Find where the given text appears and provide that cell's center as (X, Y) coordinate. 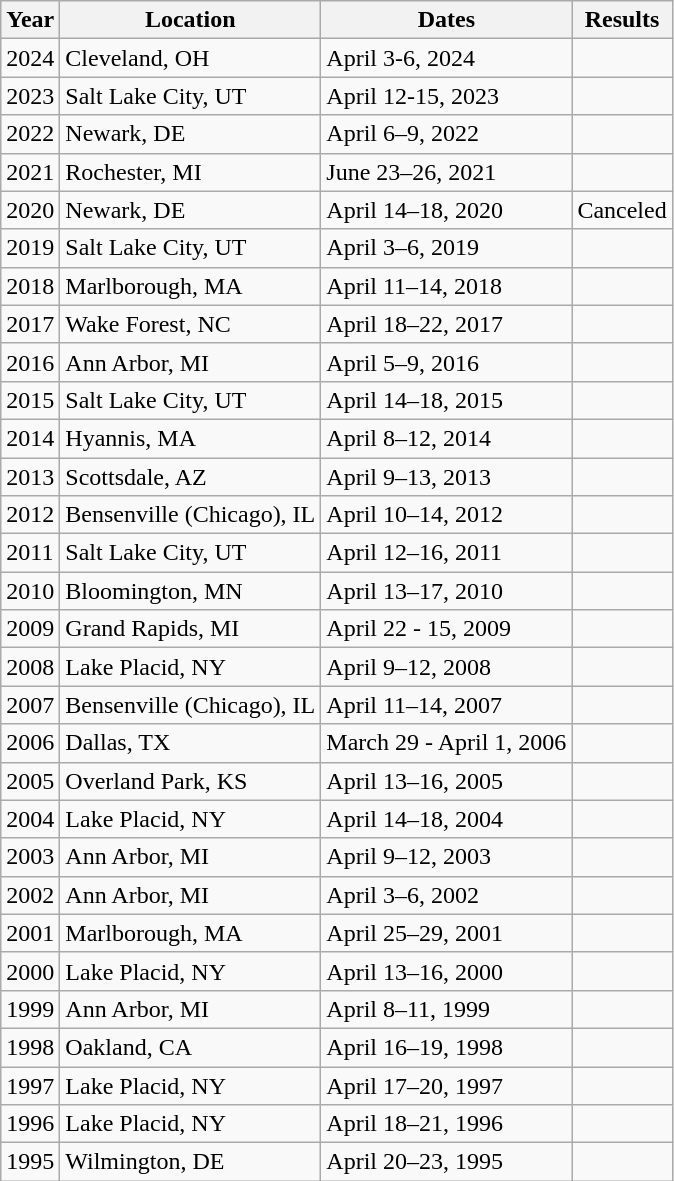
2015 (30, 400)
Wilmington, DE (190, 1162)
April 9–12, 2003 (446, 857)
April 17–20, 1997 (446, 1085)
April 11–14, 2018 (446, 286)
April 20–23, 1995 (446, 1162)
Overland Park, KS (190, 781)
2002 (30, 895)
April 3-6, 2024 (446, 58)
April 10–14, 2012 (446, 515)
1999 (30, 1009)
2022 (30, 134)
Grand Rapids, MI (190, 629)
2019 (30, 248)
Cleveland, OH (190, 58)
Dallas, TX (190, 743)
April 14–18, 2015 (446, 400)
2020 (30, 210)
April 13–16, 2005 (446, 781)
Hyannis, MA (190, 438)
Canceled (622, 210)
1995 (30, 1162)
2011 (30, 553)
June 23–26, 2021 (446, 172)
2005 (30, 781)
2018 (30, 286)
2024 (30, 58)
April 25–29, 2001 (446, 933)
April 9–12, 2008 (446, 667)
2016 (30, 362)
2009 (30, 629)
2006 (30, 743)
April 8–11, 1999 (446, 1009)
Wake Forest, NC (190, 324)
Bloomington, MN (190, 591)
April 9–13, 2013 (446, 477)
1997 (30, 1085)
2004 (30, 819)
Scottsdale, AZ (190, 477)
Dates (446, 20)
April 12-15, 2023 (446, 96)
April 14–18, 2020 (446, 210)
2021 (30, 172)
April 18–22, 2017 (446, 324)
Rochester, MI (190, 172)
Results (622, 20)
April 5–9, 2016 (446, 362)
2003 (30, 857)
2023 (30, 96)
2012 (30, 515)
2001 (30, 933)
April 16–19, 1998 (446, 1047)
2000 (30, 971)
April 3–6, 2002 (446, 895)
April 11–14, 2007 (446, 705)
2010 (30, 591)
April 12–16, 2011 (446, 553)
April 22 - 15, 2009 (446, 629)
April 8–12, 2014 (446, 438)
April 3–6, 2019 (446, 248)
Oakland, CA (190, 1047)
Year (30, 20)
2008 (30, 667)
March 29 - April 1, 2006 (446, 743)
2017 (30, 324)
April 13–16, 2000 (446, 971)
Location (190, 20)
April 6–9, 2022 (446, 134)
2013 (30, 477)
April 18–21, 1996 (446, 1124)
April 13–17, 2010 (446, 591)
2007 (30, 705)
1996 (30, 1124)
April 14–18, 2004 (446, 819)
1998 (30, 1047)
2014 (30, 438)
